Output the [X, Y] coordinate of the center of the cell containing the given text.  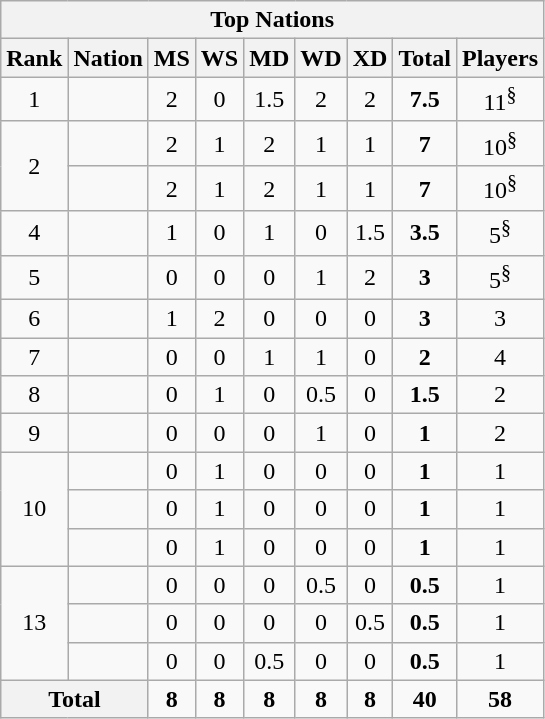
MD [270, 58]
13 [34, 623]
Players [500, 58]
11§ [500, 100]
6 [34, 319]
5 [34, 278]
WS [219, 58]
WD [321, 58]
Nation [108, 58]
Top Nations [272, 20]
3.5 [425, 234]
10 [34, 509]
Rank [34, 58]
MS [172, 58]
9 [34, 433]
XD [370, 58]
7.5 [425, 100]
40 [425, 699]
58 [500, 699]
